Extract the (X, Y) coordinate from the center of the cell holding the provided text.  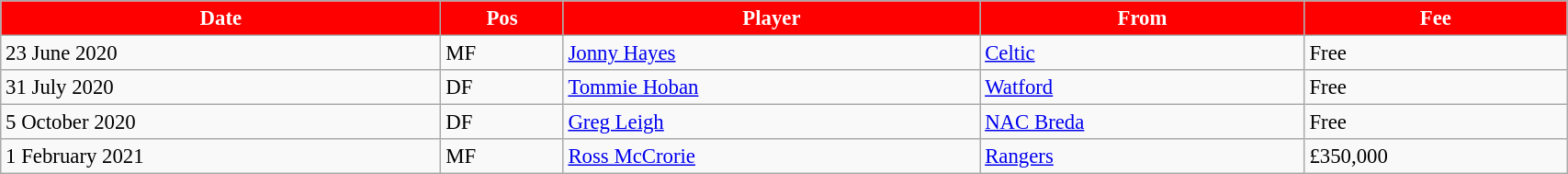
Date (220, 18)
Celtic (1143, 53)
31 July 2020 (220, 87)
Jonny Hayes (772, 53)
Watford (1143, 87)
Pos (502, 18)
Ross McCrorie (772, 157)
From (1143, 18)
Greg Leigh (772, 122)
1 February 2021 (220, 157)
Rangers (1143, 157)
Player (772, 18)
Fee (1436, 18)
NAC Breda (1143, 122)
23 June 2020 (220, 53)
£350,000 (1436, 157)
5 October 2020 (220, 122)
Tommie Hoban (772, 87)
